Determine the (X, Y) coordinate at the center of the cell enclosing the given text.  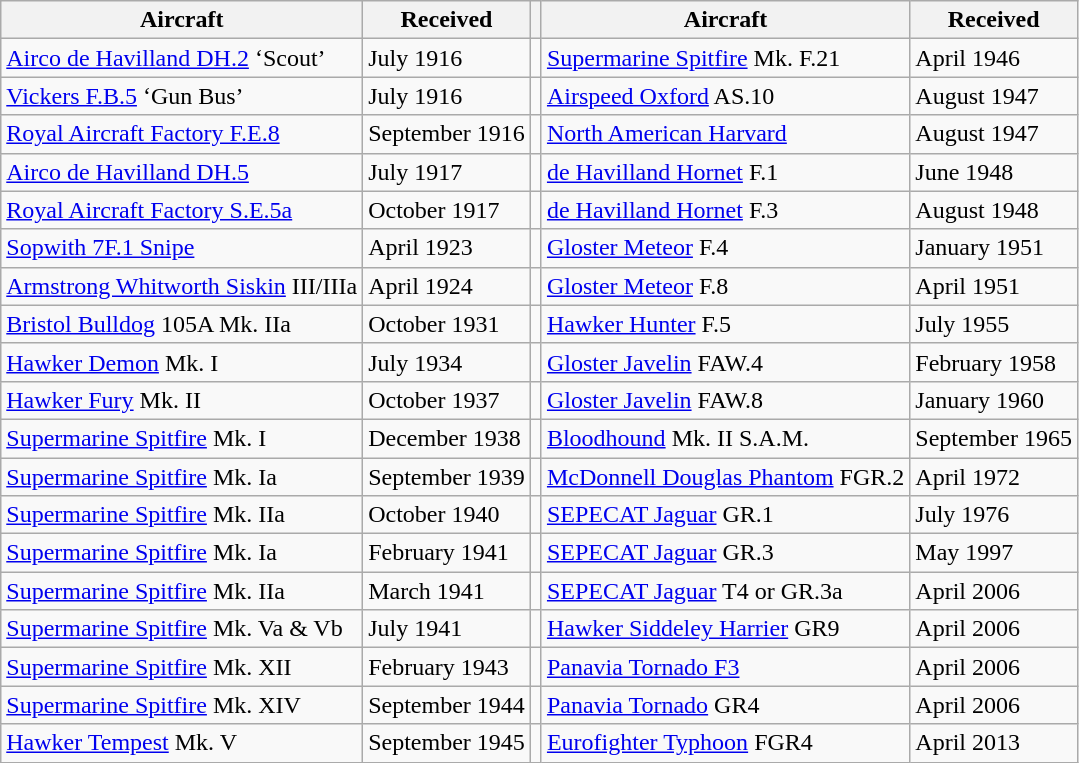
Sopwith 7F.1 Snipe (182, 248)
September 1945 (447, 743)
Hawker Tempest Mk. V (182, 743)
Airco de Havilland DH.5 (182, 172)
September 1916 (447, 134)
North American Harvard (725, 134)
de Havilland Hornet F.3 (725, 210)
Hawker Siddeley Harrier GR9 (725, 629)
Panavia Tornado F3 (725, 667)
September 1965 (994, 438)
McDonnell Douglas Phantom FGR.2 (725, 477)
June 1948 (994, 172)
April 1924 (447, 286)
July 1934 (447, 362)
March 1941 (447, 591)
Airspeed Oxford AS.10 (725, 96)
July 1955 (994, 324)
February 1943 (447, 667)
Airco de Havilland DH.2 ‘Scout’ (182, 58)
de Havilland Hornet F.1 (725, 172)
April 1923 (447, 248)
February 1958 (994, 362)
Eurofighter Typhoon FGR4 (725, 743)
SEPECAT Jaguar GR.1 (725, 515)
January 1951 (994, 248)
May 1997 (994, 553)
October 1917 (447, 210)
December 1938 (447, 438)
Supermarine Spitfire Mk. Va & Vb (182, 629)
Vickers F.B.5 ‘Gun Bus’ (182, 96)
Hawker Demon Mk. I (182, 362)
Armstrong Whitworth Siskin III/IIIa (182, 286)
July 1976 (994, 515)
Hawker Fury Mk. II (182, 400)
September 1944 (447, 705)
April 1946 (994, 58)
Supermarine Spitfire Mk. XIV (182, 705)
Panavia Tornado GR4 (725, 705)
Royal Aircraft Factory F.E.8 (182, 134)
Gloster Meteor F.8 (725, 286)
April 2013 (994, 743)
August 1948 (994, 210)
September 1939 (447, 477)
July 1941 (447, 629)
SEPECAT Jaguar GR.3 (725, 553)
July 1917 (447, 172)
Gloster Javelin FAW.4 (725, 362)
October 1931 (447, 324)
Supermarine Spitfire Mk. XII (182, 667)
February 1941 (447, 553)
January 1960 (994, 400)
Royal Aircraft Factory S.E.5a (182, 210)
April 1951 (994, 286)
Bristol Bulldog 105A Mk. IIa (182, 324)
Supermarine Spitfire Mk. I (182, 438)
Hawker Hunter F.5 (725, 324)
SEPECAT Jaguar T4 or GR.3a (725, 591)
Bloodhound Mk. II S.A.M. (725, 438)
Gloster Meteor F.4 (725, 248)
Gloster Javelin FAW.8 (725, 400)
April 1972 (994, 477)
October 1937 (447, 400)
October 1940 (447, 515)
Supermarine Spitfire Mk. F.21 (725, 58)
